Provide the [x, y] coordinate of the cell's center where the given text is located.  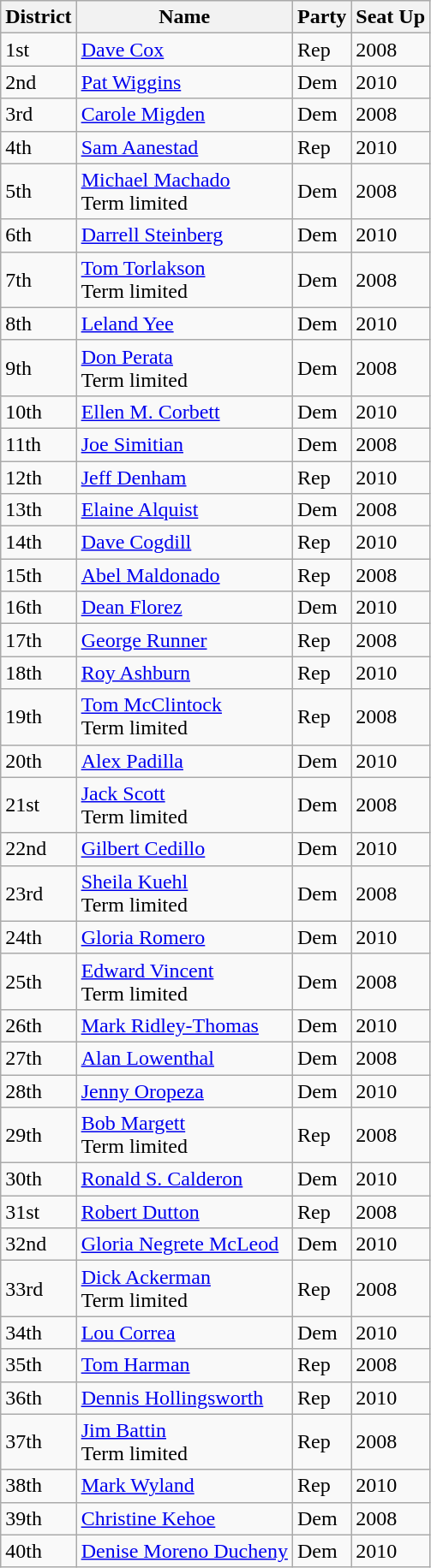
Dick AckermanTerm limited [184, 1289]
Jeff Denham [184, 477]
Lou Correa [184, 1333]
11th [39, 444]
Bob MargettTerm limited [184, 1135]
Christine Kehoe [184, 1518]
Roy Ashburn [184, 673]
Michael MachadoTerm limited [184, 192]
32nd [39, 1244]
District [39, 17]
29th [39, 1135]
George Runner [184, 640]
Denise Moreno Ducheny [184, 1551]
Dennis Hollingsworth [184, 1398]
4th [39, 147]
Jenny Oropeza [184, 1091]
31st [39, 1212]
Robert Dutton [184, 1212]
13th [39, 510]
Gloria Negrete McLeod [184, 1244]
5th [39, 192]
35th [39, 1365]
12th [39, 477]
Party [321, 17]
Edward VincentTerm limited [184, 981]
2nd [39, 82]
33rd [39, 1289]
8th [39, 324]
Gloria Romero [184, 937]
Dave Cox [184, 50]
21st [39, 805]
3rd [39, 115]
Sam Aanestad [184, 147]
Carole Migden [184, 115]
1st [39, 50]
Don PerataTerm limited [184, 368]
Sheila KuehlTerm limited [184, 894]
Leland Yee [184, 324]
10th [39, 412]
22nd [39, 849]
Pat Wiggins [184, 82]
Mark Ridley-Thomas [184, 1025]
Ellen M. Corbett [184, 412]
25th [39, 981]
Darrell Steinberg [184, 235]
15th [39, 575]
9th [39, 368]
Tom TorlaksonTerm limited [184, 279]
Ronald S. Calderon [184, 1179]
Alex Padilla [184, 761]
36th [39, 1398]
14th [39, 543]
34th [39, 1333]
Seat Up [391, 17]
40th [39, 1551]
Elaine Alquist [184, 510]
17th [39, 640]
Gilbert Cedillo [184, 849]
16th [39, 608]
Jack ScottTerm limited [184, 805]
6th [39, 235]
Alan Lowenthal [184, 1058]
Mark Wyland [184, 1486]
Tom McClintockTerm limited [184, 717]
Jim BattinTerm limited [184, 1441]
27th [39, 1058]
23rd [39, 894]
18th [39, 673]
Tom Harman [184, 1365]
19th [39, 717]
Name [184, 17]
24th [39, 937]
39th [39, 1518]
7th [39, 279]
Dean Florez [184, 608]
20th [39, 761]
Dave Cogdill [184, 543]
30th [39, 1179]
Joe Simitian [184, 444]
26th [39, 1025]
37th [39, 1441]
28th [39, 1091]
Abel Maldonado [184, 575]
38th [39, 1486]
